Determine the [x, y] coordinate at the center of the cell enclosing the given text.  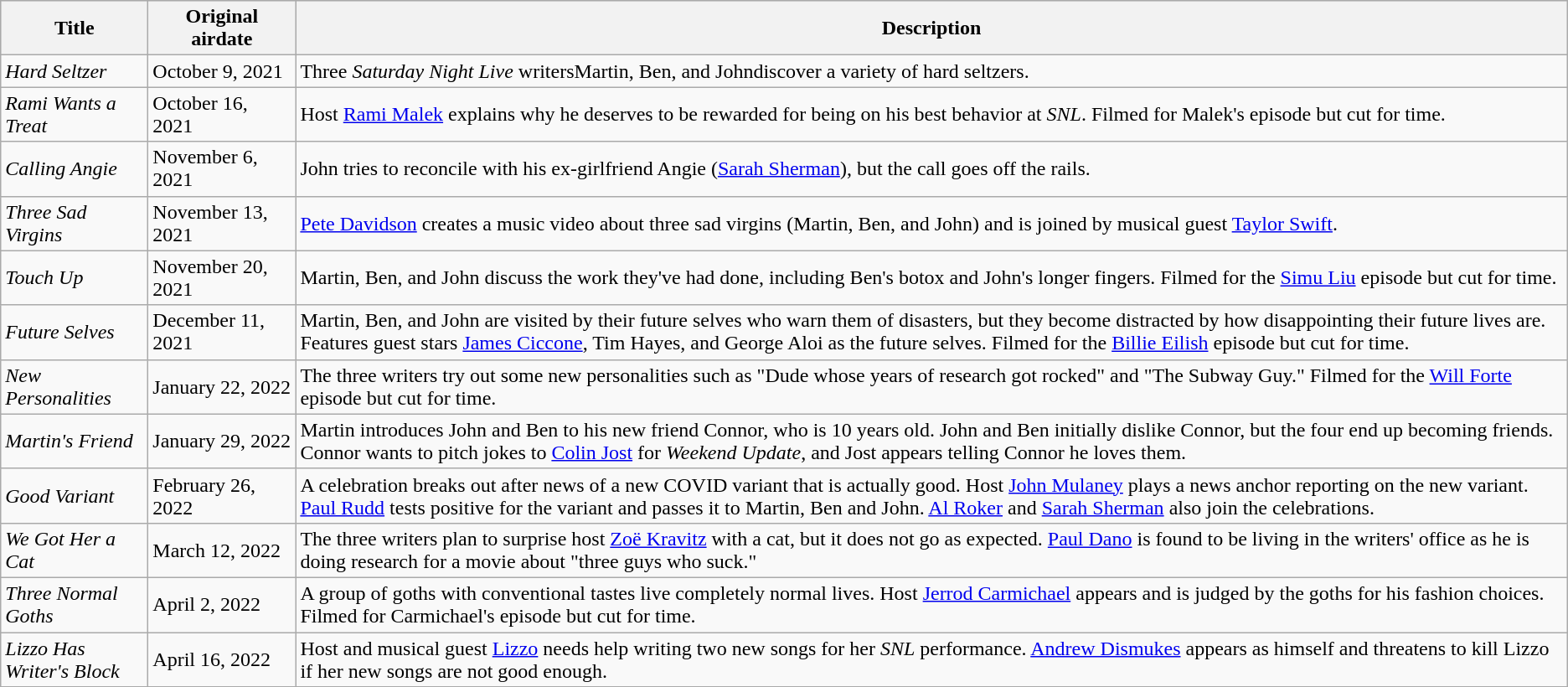
November 13, 2021 [222, 223]
Future Selves [75, 332]
January 29, 2022 [222, 441]
New Personalities [75, 387]
April 16, 2022 [222, 659]
Three Normal Goths [75, 605]
Martin's Friend [75, 441]
January 22, 2022 [222, 387]
We Got Her a Cat [75, 550]
December 11, 2021 [222, 332]
Good Variant [75, 496]
Touch Up [75, 278]
February 26, 2022 [222, 496]
Title [75, 28]
Rami Wants a Treat [75, 114]
October 16, 2021 [222, 114]
John tries to reconcile with his ex-girlfriend Angie (Sarah Sherman), but the call goes off the rails. [931, 169]
Host Rami Malek explains why he deserves to be rewarded for being on his best behavior at SNL. Filmed for Malek's episode but cut for time. [931, 114]
April 2, 2022 [222, 605]
November 6, 2021 [222, 169]
November 20, 2021 [222, 278]
Pete Davidson creates a music video about three sad virgins (Martin, Ben, and John) and is joined by musical guest Taylor Swift. [931, 223]
October 9, 2021 [222, 71]
March 12, 2022 [222, 550]
Original airdate [222, 28]
Three Sad Virgins [75, 223]
Description [931, 28]
Calling Angie [75, 169]
Three Saturday Night Live writersMartin, Ben, and Johndiscover a variety of hard seltzers. [931, 71]
Lizzo Has Writer's Block [75, 659]
Hard Seltzer [75, 71]
